Search for the cell housing the specified text and yield its [X, Y] center coordinate. 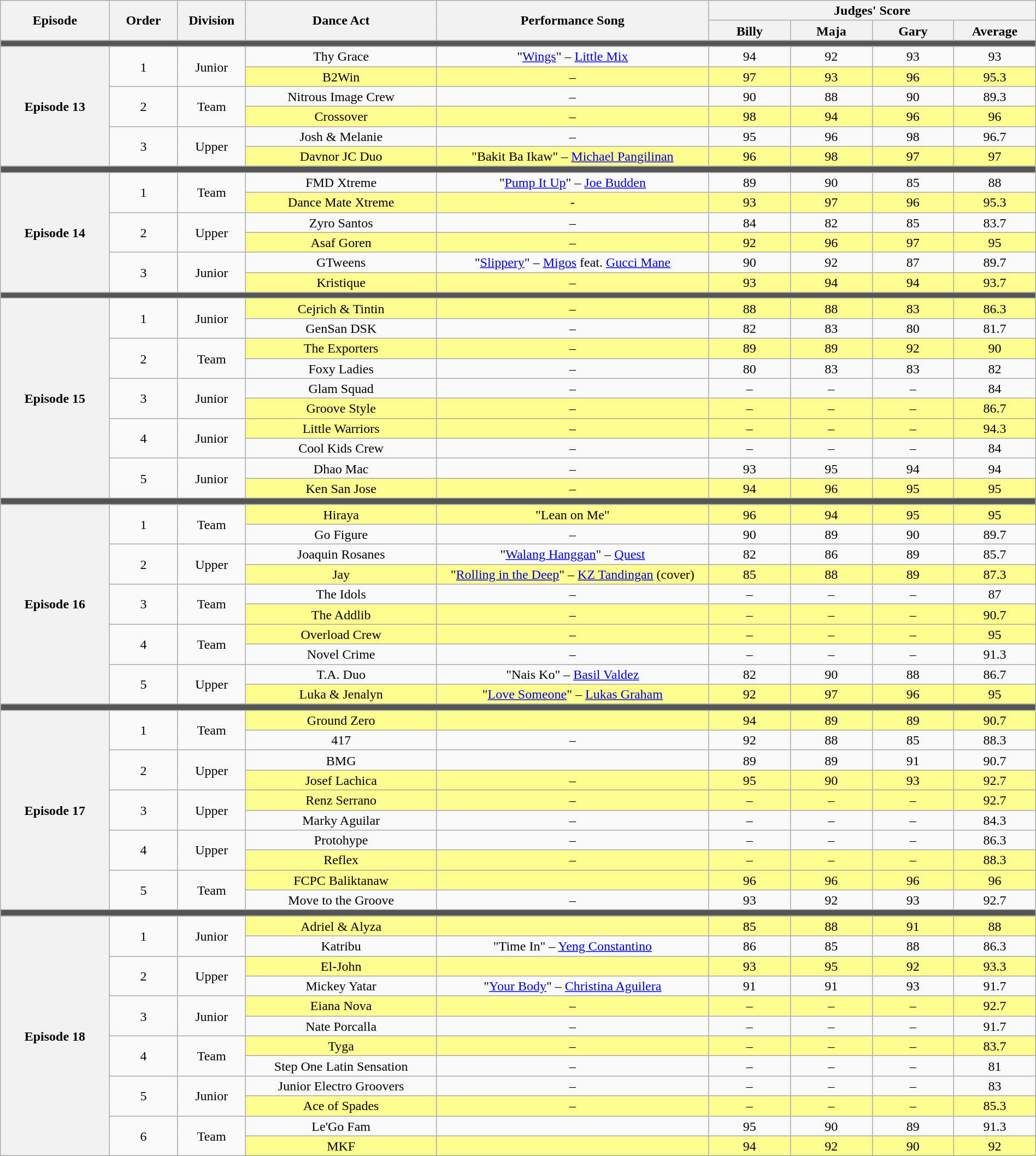
"Pump It Up" – Joe Budden [573, 183]
Episode 15 [55, 398]
Maja [832, 31]
81.7 [995, 328]
Episode 14 [55, 232]
Overload Crew [341, 634]
Junior Electro Groovers [341, 1085]
Renz Serrano [341, 800]
"Your Body" – Christina Aguilera [573, 986]
BMG [341, 760]
Little Warriors [341, 429]
87.3 [995, 574]
Nate Porcalla [341, 1026]
Episode 17 [55, 810]
"Rolling in the Deep" – KZ Tandingan (cover) [573, 574]
Episode [55, 21]
"Love Someone" – Lukas Graham [573, 694]
Dhao Mac [341, 468]
Division [212, 21]
B2Win [341, 77]
Cool Kids Crew [341, 448]
Dance Act [341, 21]
Davnor JC Duo [341, 156]
T.A. Duo [341, 674]
- [573, 202]
96.7 [995, 137]
Katribu [341, 946]
Average [995, 31]
417 [341, 740]
Ground Zero [341, 720]
Hiraya [341, 514]
Crossover [341, 117]
FCPC Baliktanaw [341, 880]
Josef Lachica [341, 781]
93.3 [995, 966]
Order [143, 21]
MKF [341, 1146]
The Exporters [341, 349]
GTweens [341, 262]
GenSan DSK [341, 328]
Episode 18 [55, 1036]
Zyro Santos [341, 222]
"Time In" – Yeng Constantino [573, 946]
Glam Squad [341, 388]
"Nais Ko" – Basil Valdez [573, 674]
Cejrich & Tintin [341, 308]
Luka & Jenalyn [341, 694]
Step One Latin Sensation [341, 1066]
Dance Mate Xtreme [341, 202]
Nitrous Image Crew [341, 96]
"Lean on Me" [573, 514]
Billy [750, 31]
Performance Song [573, 21]
Gary [913, 31]
Reflex [341, 860]
Jay [341, 574]
Foxy Ladies [341, 368]
Thy Grace [341, 57]
Ken San Jose [341, 489]
Novel Crime [341, 654]
"Bakit Ba Ikaw" – Michael Pangilinan [573, 156]
Le'Go Fam [341, 1126]
Episode 16 [55, 604]
El-John [341, 966]
81 [995, 1066]
Asaf Goren [341, 243]
85.3 [995, 1106]
Move to the Groove [341, 900]
"Walang Hanggan" – Quest [573, 554]
84.3 [995, 820]
Go Figure [341, 535]
FMD Xtreme [341, 183]
6 [143, 1136]
Marky Aguilar [341, 820]
Groove Style [341, 409]
Judges' Score [872, 11]
Kristique [341, 282]
Adriel & Alyza [341, 926]
Tyga [341, 1046]
Josh & Melanie [341, 137]
"Wings" – Little Mix [573, 57]
Ace of Spades [341, 1106]
Mickey Yatar [341, 986]
The Addlib [341, 614]
89.3 [995, 96]
93.7 [995, 282]
Joaquin Rosanes [341, 554]
The Idols [341, 595]
94.3 [995, 429]
Protohype [341, 841]
Eiana Nova [341, 1006]
Episode 13 [55, 106]
"Slippery" – Migos feat. Gucci Mane [573, 262]
85.7 [995, 554]
